Extract the [X, Y] coordinate from the center of the cell holding the provided text.  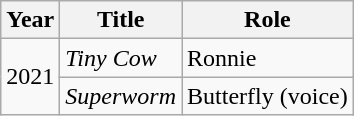
2021 [30, 77]
Superworm [121, 96]
Ronnie [268, 58]
Role [268, 20]
Title [121, 20]
Butterfly (voice) [268, 96]
Year [30, 20]
Tiny Cow [121, 58]
